Provide the [X, Y] coordinate of the cell's center where the given text is located.  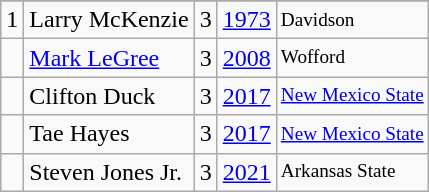
Arkansas State [352, 172]
2008 [246, 58]
Clifton Duck [109, 96]
Mark LeGree [109, 58]
Tae Hayes [109, 134]
Davidson [352, 20]
Steven Jones Jr. [109, 172]
1973 [246, 20]
Wofford [352, 58]
Larry McKenzie [109, 20]
1 [12, 20]
2021 [246, 172]
